Detect which cell encompasses the target text, then output its (X, Y) center coordinate. 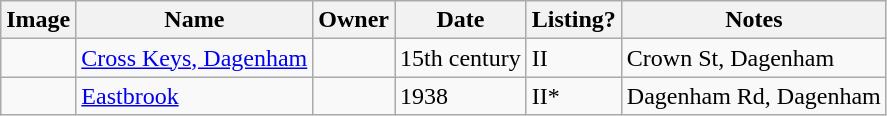
Dagenham Rd, Dagenham (754, 96)
15th century (461, 58)
1938 (461, 96)
Listing? (574, 20)
Cross Keys, Dagenham (194, 58)
Crown St, Dagenham (754, 58)
Name (194, 20)
Owner (354, 20)
Image (38, 20)
II* (574, 96)
II (574, 58)
Notes (754, 20)
Date (461, 20)
Eastbrook (194, 96)
